Find where the given text appears and provide that cell's center as [x, y] coordinate. 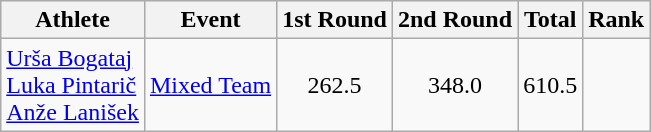
610.5 [550, 85]
262.5 [335, 85]
Total [550, 20]
Rank [616, 20]
1st Round [335, 20]
Athlete [73, 20]
2nd Round [454, 20]
348.0 [454, 85]
Mixed Team [210, 85]
Event [210, 20]
Urša BogatajLuka PintaričAnže Lanišek [73, 85]
